Locate the cell with the specified text and output its (x, y) center coordinate. 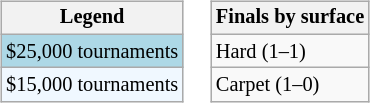
$15,000 tournaments (92, 85)
$25,000 tournaments (92, 51)
Carpet (1–0) (290, 85)
Legend (92, 18)
Finals by surface (290, 18)
Hard (1–1) (290, 51)
